Capture the cell that displays the provided text and extract its [x, y] central coordinate. 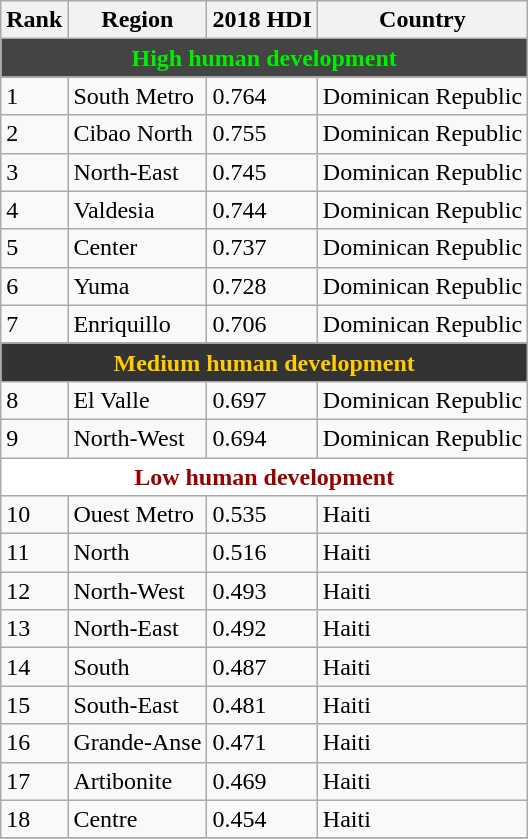
South [138, 667]
0.493 [262, 591]
9 [34, 438]
0.764 [262, 96]
18 [34, 819]
South-East [138, 705]
Center [138, 248]
Cibao North [138, 134]
0.697 [262, 400]
0.737 [262, 248]
5 [34, 248]
Low human development [264, 477]
0.535 [262, 515]
0.755 [262, 134]
6 [34, 286]
Grande-Anse [138, 743]
7 [34, 324]
Country [422, 20]
Enriquillo [138, 324]
Medium human development [264, 362]
11 [34, 553]
Artibonite [138, 781]
8 [34, 400]
0.454 [262, 819]
1 [34, 96]
El Valle [138, 400]
12 [34, 591]
Yuma [138, 286]
14 [34, 667]
0.487 [262, 667]
13 [34, 629]
10 [34, 515]
3 [34, 172]
15 [34, 705]
0.745 [262, 172]
High human development [264, 58]
0.728 [262, 286]
0.516 [262, 553]
Valdesia [138, 210]
4 [34, 210]
2018 HDI [262, 20]
South Metro [138, 96]
Rank [34, 20]
Ouest Metro [138, 515]
North [138, 553]
0.706 [262, 324]
2 [34, 134]
0.694 [262, 438]
0.469 [262, 781]
17 [34, 781]
16 [34, 743]
0.471 [262, 743]
0.744 [262, 210]
0.492 [262, 629]
Region [138, 20]
0.481 [262, 705]
Centre [138, 819]
